Find where the given text appears and provide that cell's center as [X, Y] coordinate. 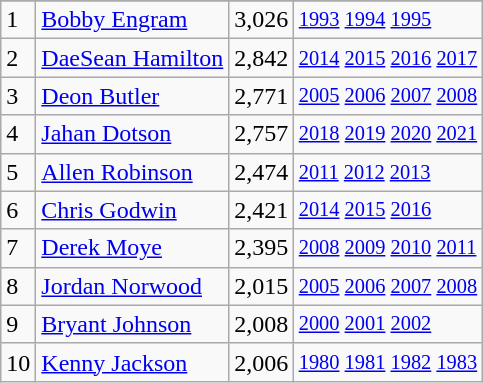
2,757 [262, 134]
Derek Moye [132, 248]
2,421 [262, 210]
2 [18, 58]
2014 2015 2016 2017 [388, 58]
8 [18, 286]
Jordan Norwood [132, 286]
2000 2001 2002 [388, 324]
2,015 [262, 286]
3 [18, 96]
2008 2009 2010 2011 [388, 248]
Bryant Johnson [132, 324]
10 [18, 362]
DaeSean Hamilton [132, 58]
2,395 [262, 248]
2,474 [262, 172]
5 [18, 172]
9 [18, 324]
2,771 [262, 96]
2,008 [262, 324]
2,842 [262, 58]
Deon Butler [132, 96]
7 [18, 248]
2014 2015 2016 [388, 210]
3,026 [262, 20]
1993 1994 1995 [388, 20]
2018 2019 2020 2021 [388, 134]
1980 1981 1982 1983 [388, 362]
6 [18, 210]
Jahan Dotson [132, 134]
Chris Godwin [132, 210]
Allen Robinson [132, 172]
2011 2012 2013 [388, 172]
Kenny Jackson [132, 362]
2,006 [262, 362]
1 [18, 20]
4 [18, 134]
Bobby Engram [132, 20]
